Determine the (x, y) coordinate at the center of the cell enclosing the given text.  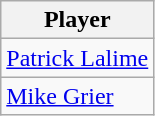
Player (78, 20)
Patrick Lalime (78, 58)
Mike Grier (78, 96)
